Find where the given text appears and provide that cell's center as [x, y] coordinate. 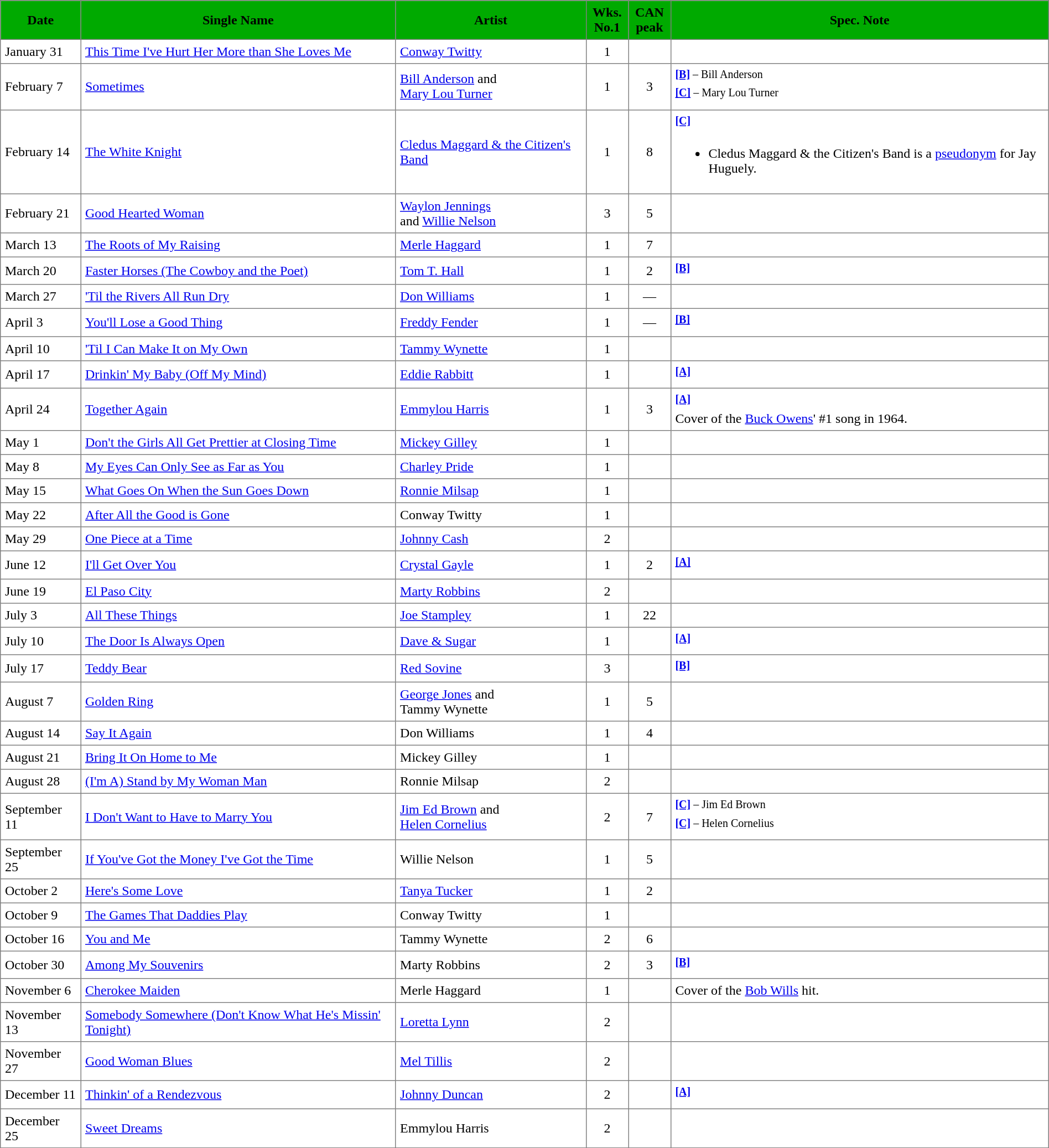
[A]Cover of the Buck Owens' #1 song in 1964. [860, 410]
May 22 [41, 515]
Sweet Dreams [238, 1128]
Date [41, 20]
Charley Pride [491, 467]
August 28 [41, 782]
October 2 [41, 891]
June 19 [41, 591]
Johnny Duncan [491, 1095]
'Til I Can Make It on My Own [238, 349]
You and Me [238, 939]
My Eyes Can Only See as Far as You [238, 467]
Among My Souvenirs [238, 965]
Dave & Sugar [491, 641]
Golden Ring [238, 702]
Together Again [238, 410]
Tom T. Hall [491, 271]
March 13 [41, 245]
March 20 [41, 271]
Cover of the Bob Wills hit. [860, 991]
Don't the Girls All Get Prettier at Closing Time [238, 443]
August 14 [41, 733]
One Piece at a Time [238, 539]
September 11 [41, 817]
Joe Stampley [491, 615]
4 [650, 733]
February 7 [41, 86]
November 27 [41, 1061]
November 6 [41, 991]
April 3 [41, 323]
Faster Horses (The Cowboy and the Poet) [238, 271]
Loretta Lynn [491, 1022]
Johnny Cash [491, 539]
Mel Tillis [491, 1061]
January 31 [41, 51]
Artist [491, 20]
Jim Ed Brown andHelen Cornelius [491, 817]
El Paso City [238, 591]
July 10 [41, 641]
Bring It On Home to Me [238, 758]
22 [650, 615]
March 27 [41, 297]
I'll Get Over You [238, 565]
October 30 [41, 965]
October 9 [41, 915]
October 16 [41, 939]
[C] – Jim Ed Brown[C] – Helen Cornelius [860, 817]
All These Things [238, 615]
Eddie Rabbitt [491, 374]
After All the Good is Gone [238, 515]
Cherokee Maiden [238, 991]
Bill Anderson andMary Lou Turner [491, 86]
April 10 [41, 349]
Say It Again [238, 733]
Drinkin' My Baby (Off My Mind) [238, 374]
Good Woman Blues [238, 1061]
Waylon Jenningsand Willie Nelson [491, 213]
August 7 [41, 702]
April 24 [41, 410]
The Door Is Always Open [238, 641]
April 17 [41, 374]
Good Hearted Woman [238, 213]
I Don't Want to Have to Marry You [238, 817]
You'll Lose a Good Thing [238, 323]
What Goes On When the Sun Goes Down [238, 491]
If You've Got the Money I've Got the Time [238, 859]
[C]Cledus Maggard & the Citizen's Band is a pseudonym for Jay Huguely. [860, 152]
May 1 [41, 443]
The White Knight [238, 152]
(I'm A) Stand by My Woman Man [238, 782]
8 [650, 152]
Here's Some Love [238, 891]
August 21 [41, 758]
Single Name [238, 20]
May 15 [41, 491]
[B] – Bill Anderson[C] – Mary Lou Turner [860, 86]
December 25 [41, 1128]
CAN peak [650, 20]
December 11 [41, 1095]
Cledus Maggard & the Citizen's Band [491, 152]
This Time I've Hurt Her More than She Loves Me [238, 51]
'Til the Rivers All Run Dry [238, 297]
George Jones andTammy Wynette [491, 702]
February 14 [41, 152]
May 29 [41, 539]
The Roots of My Raising [238, 245]
Wks. No.1 [607, 20]
Red Sovine [491, 669]
July 17 [41, 669]
July 3 [41, 615]
May 8 [41, 467]
6 [650, 939]
Crystal Gayle [491, 565]
Willie Nelson [491, 859]
Thinkin' of a Rendezvous [238, 1095]
Somebody Somewhere (Don't Know What He's Missin' Tonight) [238, 1022]
September 25 [41, 859]
Freddy Fender [491, 323]
Spec. Note [860, 20]
Teddy Bear [238, 669]
June 12 [41, 565]
Sometimes [238, 86]
February 21 [41, 213]
Tanya Tucker [491, 891]
The Games That Daddies Play [238, 915]
November 13 [41, 1022]
